Locate the cell with the specified text and output its [X, Y] center coordinate. 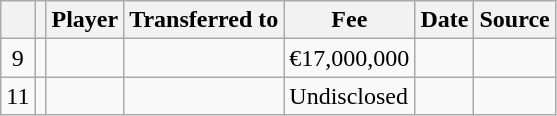
Transferred to [204, 20]
Source [514, 20]
€17,000,000 [350, 58]
11 [18, 96]
Fee [350, 20]
9 [18, 58]
Date [444, 20]
Player [85, 20]
Undisclosed [350, 96]
